Search for the cell housing the specified text and yield its (x, y) center coordinate. 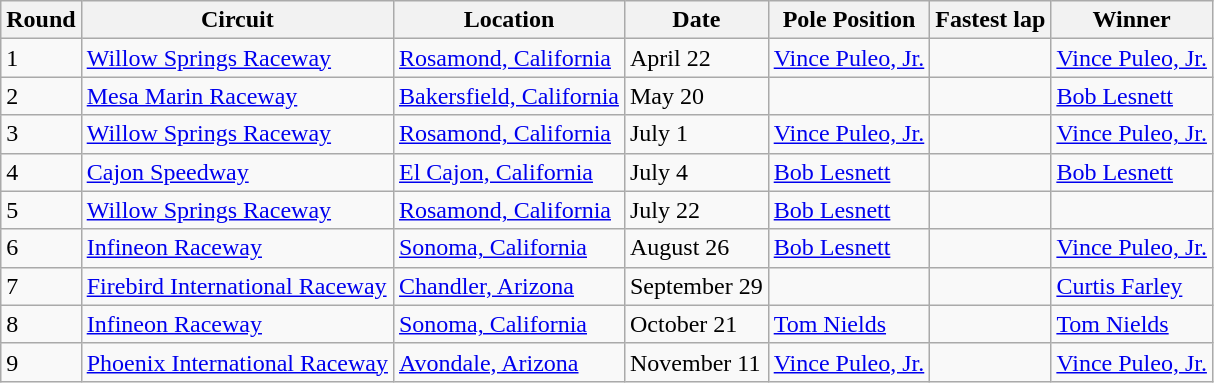
Firebird International Raceway (237, 286)
Cajon Speedway (237, 172)
2 (41, 96)
4 (41, 172)
Avondale, Arizona (508, 362)
6 (41, 248)
Location (508, 20)
Winner (1132, 20)
Curtis Farley (1132, 286)
July 22 (696, 210)
9 (41, 362)
Mesa Marin Raceway (237, 96)
July 1 (696, 134)
April 22 (696, 58)
July 4 (696, 172)
Bakersfield, California (508, 96)
November 11 (696, 362)
Phoenix International Raceway (237, 362)
Round (41, 20)
El Cajon, California (508, 172)
Circuit (237, 20)
September 29 (696, 286)
May 20 (696, 96)
Date (696, 20)
August 26 (696, 248)
3 (41, 134)
1 (41, 58)
Chandler, Arizona (508, 286)
Pole Position (849, 20)
Fastest lap (990, 20)
October 21 (696, 324)
5 (41, 210)
7 (41, 286)
8 (41, 324)
